Scan for the cell matching the given text and deliver its (x, y) coordinate at center. 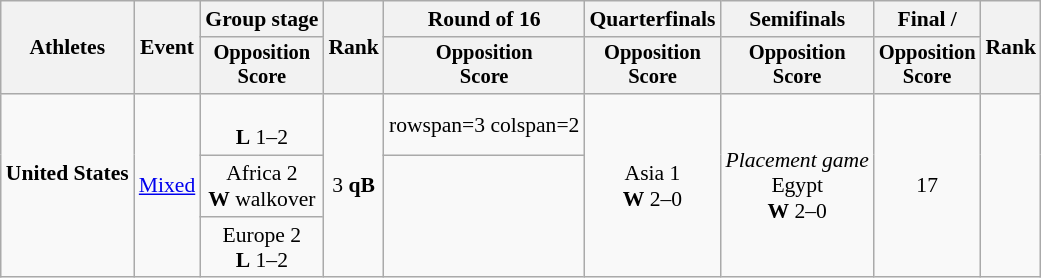
Final / (928, 19)
Asia 1W 2–0 (652, 186)
Group stage (262, 19)
Athletes (68, 48)
Round of 16 (484, 19)
Africa 2W walkover (262, 186)
17 (928, 186)
Event (167, 48)
Placement gameEgyptW 2–0 (796, 186)
L 1–2 (262, 124)
Europe 2L 1–2 (262, 248)
3 qB (354, 186)
Mixed (167, 186)
rowspan=3 colspan=2 (484, 124)
Quarterfinals (652, 19)
United States (68, 186)
Semifinals (796, 19)
